Return [x, y] of the center of cell containing provided text 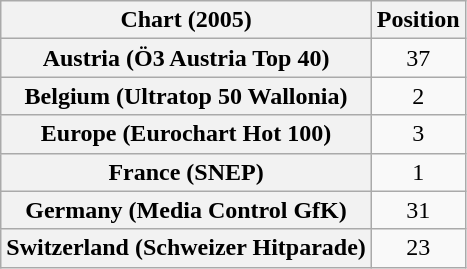
Austria (Ö3 Austria Top 40) [186, 58]
23 [418, 248]
Germany (Media Control GfK) [186, 210]
37 [418, 58]
Position [418, 20]
Chart (2005) [186, 20]
2 [418, 96]
Belgium (Ultratop 50 Wallonia) [186, 96]
Switzerland (Schweizer Hitparade) [186, 248]
Europe (Eurochart Hot 100) [186, 134]
1 [418, 172]
3 [418, 134]
31 [418, 210]
France (SNEP) [186, 172]
